Capture the cell that displays the provided text and extract its (x, y) central coordinate. 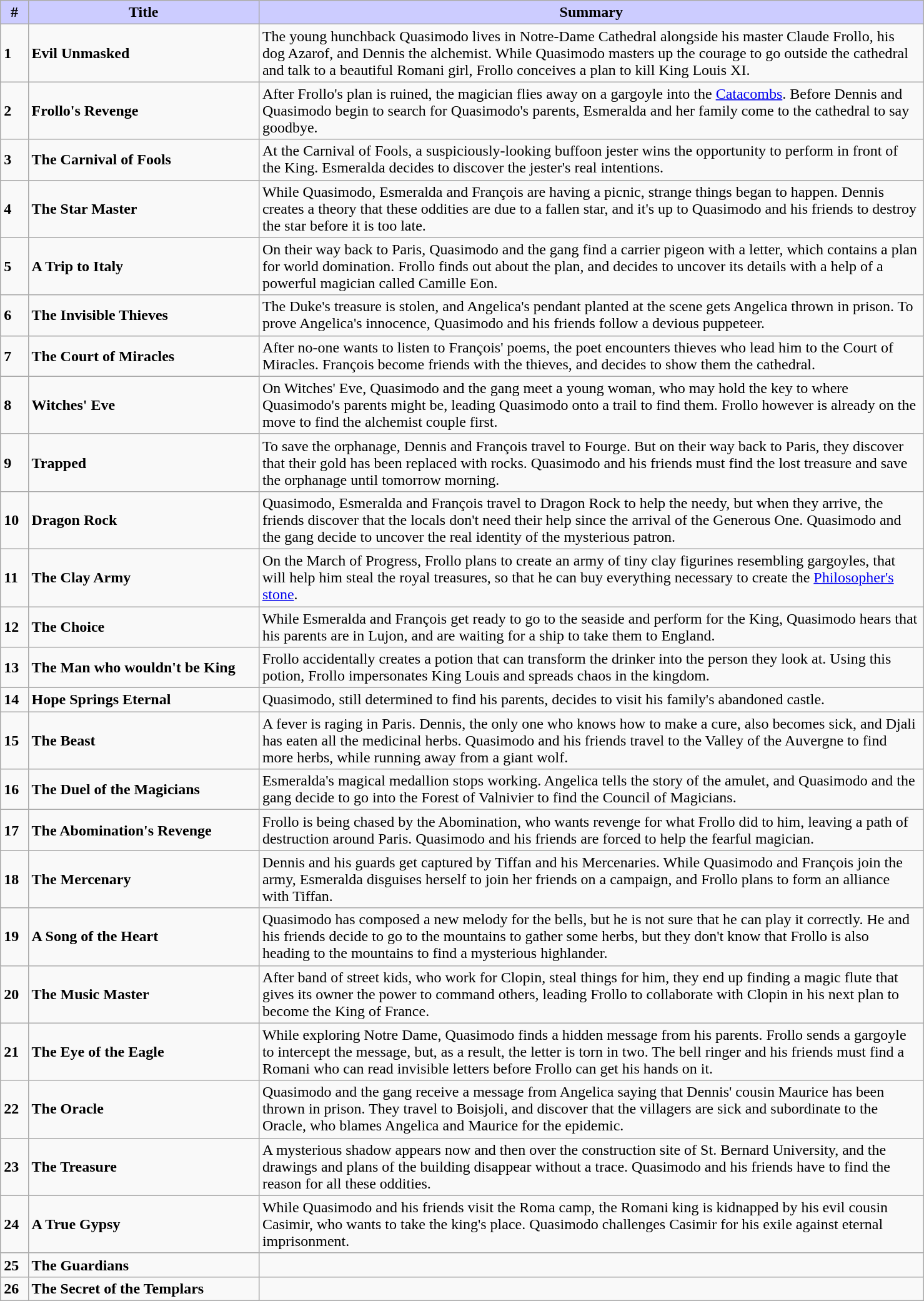
11 (14, 577)
6 (14, 315)
14 (14, 700)
16 (14, 790)
15 (14, 740)
20 (14, 994)
A Song of the Heart (144, 937)
18 (14, 879)
The Carnival of Fools (144, 160)
The Eye of the Eagle (144, 1052)
4 (14, 209)
# (14, 12)
5 (14, 266)
The Guardians (144, 1265)
9 (14, 462)
8 (14, 405)
The Star Master (144, 209)
The Treasure (144, 1167)
A True Gypsy (144, 1224)
21 (14, 1052)
The Court of Miracles (144, 356)
The Abomination's Revenge (144, 830)
The Clay Army (144, 577)
The Secret of the Templars (144, 1289)
25 (14, 1265)
12 (14, 626)
19 (14, 937)
The Man who wouldn't be King (144, 667)
Evil Unmasked (144, 53)
3 (14, 160)
23 (14, 1167)
Summary (591, 12)
2 (14, 111)
17 (14, 830)
7 (14, 356)
The Choice (144, 626)
The Beast (144, 740)
The Music Master (144, 994)
1 (14, 53)
The Invisible Thieves (144, 315)
13 (14, 667)
Title (144, 12)
A Trip to Italy (144, 266)
22 (14, 1109)
The Duel of the Magicians (144, 790)
Frollo's Revenge (144, 111)
The Mercenary (144, 879)
10 (14, 520)
Quasimodo, still determined to find his parents, decides to visit his family's abandoned castle. (591, 700)
24 (14, 1224)
Witches' Eve (144, 405)
26 (14, 1289)
Dragon Rock (144, 520)
Hope Springs Eternal (144, 700)
Trapped (144, 462)
The Oracle (144, 1109)
